Extract the [X, Y] coordinate from the center of the cell holding the provided text.  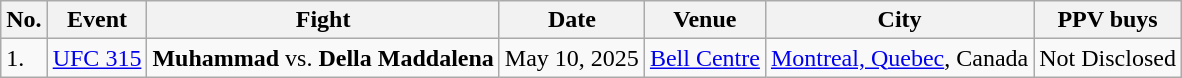
1. [24, 58]
PPV buys [1108, 20]
Event [97, 20]
Venue [704, 20]
Montreal, Quebec, Canada [899, 58]
No. [24, 20]
Bell Centre [704, 58]
UFC 315 [97, 58]
Fight [323, 20]
Muhammad vs. Della Maddalena [323, 58]
Date [572, 20]
Not Disclosed [1108, 58]
May 10, 2025 [572, 58]
City [899, 20]
